Determine the [X, Y] coordinate at the center of the cell enclosing the given text.  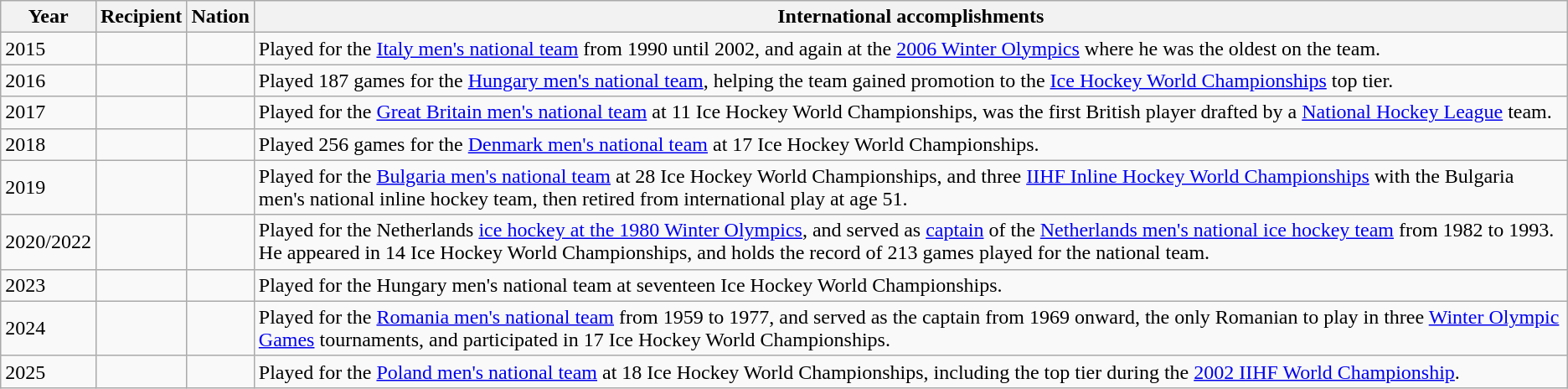
Played 187 games for the Hungary men's national team, helping the team gained promotion to the Ice Hockey World Championships top tier. [910, 80]
2017 [49, 112]
Year [49, 17]
Nation [220, 17]
2025 [49, 371]
2019 [49, 188]
Played 256 games for the Denmark men's national team at 17 Ice Hockey World Championships. [910, 144]
Played for the Poland men's national team at 18 Ice Hockey World Championships, including the top tier during the 2002 IIHF World Championship. [910, 371]
2018 [49, 144]
Played for the Italy men's national team from 1990 until 2002, and again at the 2006 Winter Olympics where he was the oldest on the team. [910, 49]
2015 [49, 49]
2023 [49, 285]
International accomplishments [910, 17]
Recipient [141, 17]
Played for the Hungary men's national team at seventeen Ice Hockey World Championships. [910, 285]
2020/2022 [49, 241]
2016 [49, 80]
2024 [49, 329]
